Detect which cell encompasses the target text, then output its (x, y) center coordinate. 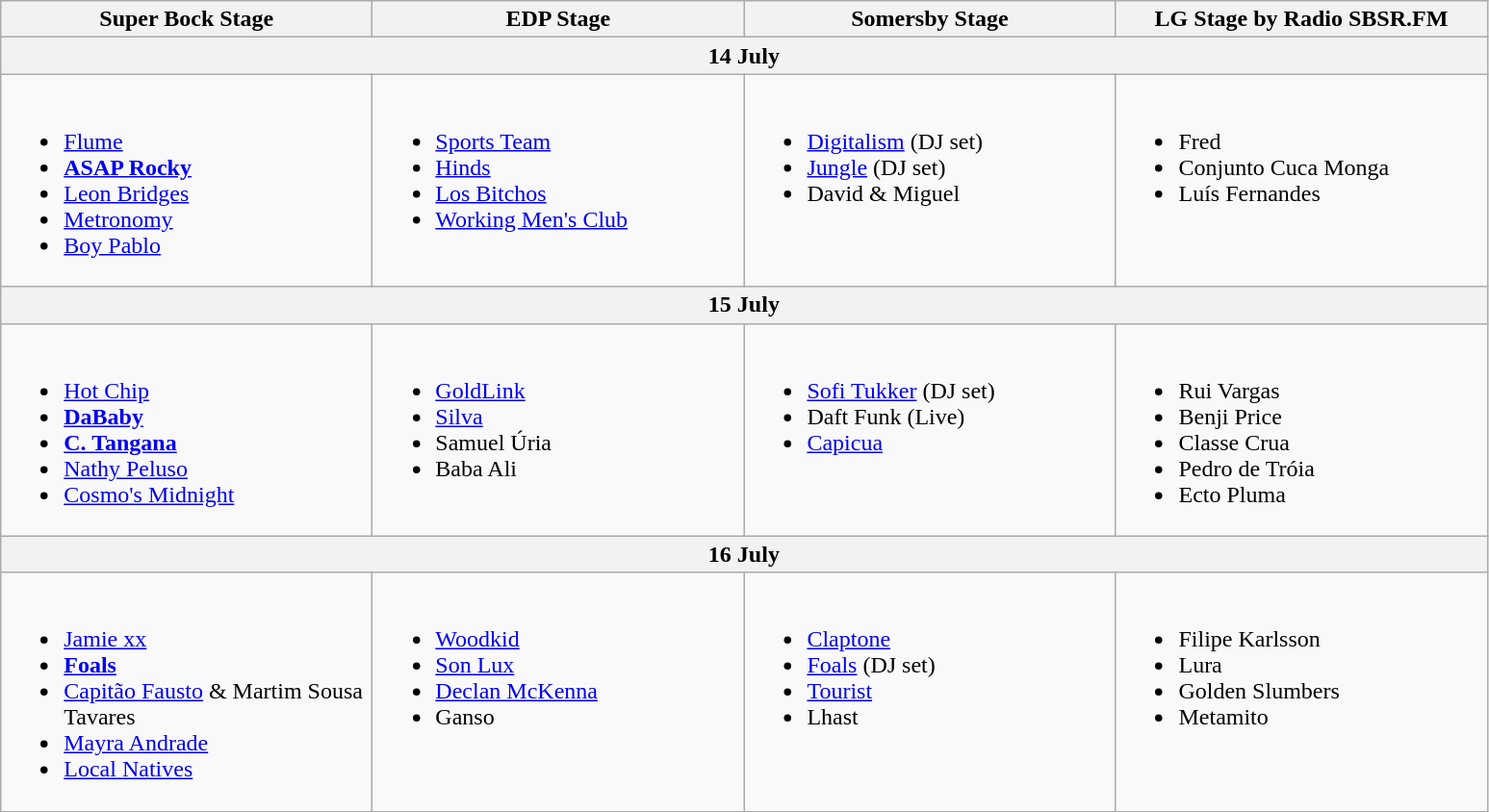
Jamie xxFoalsCapitão Fausto & Martim Sousa TavaresMayra AndradeLocal Natives (187, 692)
Rui VargasBenji PriceClasse CruaPedro de TróiaEcto Pluma (1301, 429)
Sports TeamHindsLos BitchosWorking Men's Club (558, 181)
16 July (744, 554)
GoldLinkSilvaSamuel ÚriaBaba Ali (558, 429)
ClaptoneFoals (DJ set)TouristLhast (930, 692)
Somersby Stage (930, 19)
Digitalism (DJ set)Jungle (DJ set)David & Miguel (930, 181)
FredConjunto Cuca MongaLuís Fernandes (1301, 181)
Super Bock Stage (187, 19)
EDP Stage (558, 19)
Sofi Tukker (DJ set)Daft Funk (Live)Capicua (930, 429)
WoodkidSon LuxDeclan McKennaGanso (558, 692)
Hot ChipDaBabyC. TanganaNathy PelusoCosmo's Midnight (187, 429)
FlumeASAP RockyLeon BridgesMetronomyBoy Pablo (187, 181)
15 July (744, 305)
Filipe KarlssonLuraGolden SlumbersMetamito (1301, 692)
LG Stage by Radio SBSR.FM (1301, 19)
14 July (744, 56)
